For the text-containing cell, return its midpoint in (x, y) coordinate format. 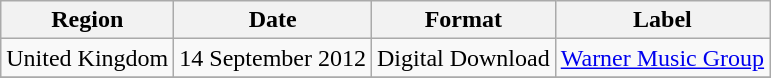
United Kingdom (88, 58)
Format (464, 20)
Label (662, 20)
Date (273, 20)
14 September 2012 (273, 58)
Region (88, 20)
Digital Download (464, 58)
Warner Music Group (662, 58)
